Output the [x, y] coordinate of the center of the cell containing the given text.  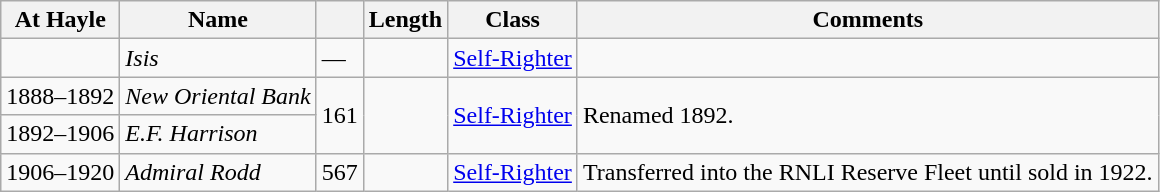
1888–1892 [60, 96]
161 [340, 115]
1892–1906 [60, 134]
Comments [868, 20]
Class [513, 20]
Isis [218, 58]
— [340, 58]
Admiral Rodd [218, 172]
Renamed 1892. [868, 115]
At Hayle [60, 20]
1906–1920 [60, 172]
Length [405, 20]
Name [218, 20]
567 [340, 172]
Transferred into the RNLI Reserve Fleet until sold in 1922. [868, 172]
E.F. Harrison [218, 134]
New Oriental Bank [218, 96]
